Pinpoint the cell where the given text exists, returning its [X, Y] midpoint coordinate. 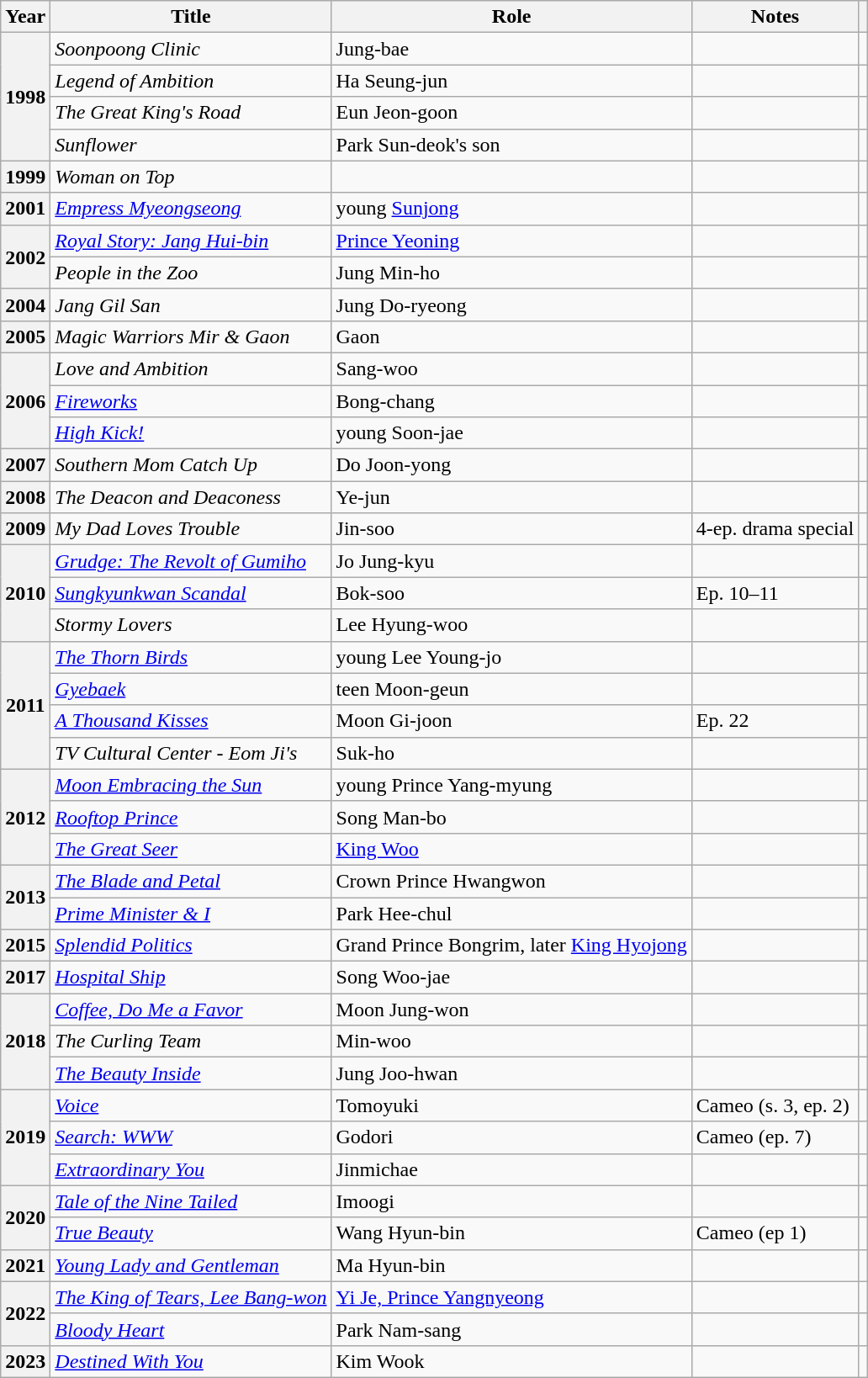
2007 [25, 465]
Song Woo-jae [511, 978]
Sunflower [191, 145]
Song Man-bo [511, 817]
True Beauty [191, 1233]
young Prince Yang-myung [511, 785]
Royal Story: Jang Hui-bin [191, 241]
Park Nam-sang [511, 1329]
teen Moon-geun [511, 689]
Voice [191, 1105]
Wang Hyun-bin [511, 1233]
A Thousand Kisses [191, 721]
The Deacon and Deaconess [191, 497]
2008 [25, 497]
Notes [775, 17]
Jung Min-ho [511, 273]
young Soon-jae [511, 433]
Hospital Ship [191, 978]
Coffee, Do Me a Favor [191, 1010]
2022 [25, 1313]
Jo Jung-kyu [511, 561]
Bong-chang [511, 401]
TV Cultural Center - Eom Ji's [191, 753]
Ep. 10–11 [775, 593]
2023 [25, 1361]
Jang Gil San [191, 305]
Southern Mom Catch Up [191, 465]
2002 [25, 257]
Ma Hyun-bin [511, 1265]
young Sunjong [511, 209]
The Thorn Birds [191, 657]
Jung-bae [511, 49]
Title [191, 17]
1999 [25, 177]
Sang-woo [511, 368]
Crown Prince Hwangwon [511, 881]
young Lee Young-jo [511, 657]
2010 [25, 593]
Cameo (s. 3, ep. 2) [775, 1105]
2018 [25, 1041]
The King of Tears, Lee Bang-won [191, 1297]
The Blade and Petal [191, 881]
2013 [25, 897]
Rooftop Prince [191, 817]
Prince Yeoning [511, 241]
Yi Je, Prince Yangnyeong [511, 1297]
Bok-soo [511, 593]
The Great Seer [191, 849]
2004 [25, 305]
2011 [25, 705]
Year [25, 17]
Suk-ho [511, 753]
Park Hee-chul [511, 913]
Jung Joo-hwan [511, 1073]
My Dad Loves Trouble [191, 529]
Ep. 22 [775, 721]
Do Joon-yong [511, 465]
Young Lady and Gentleman [191, 1265]
2015 [25, 946]
Jinmichae [511, 1169]
The Great King's Road [191, 113]
Destined With You [191, 1361]
Magic Warriors Mir & Gaon [191, 337]
2001 [25, 209]
People in the Zoo [191, 273]
Park Sun-deok's son [511, 145]
4-ep. drama special [775, 529]
Lee Hyung-woo [511, 625]
Gyebaek [191, 689]
2017 [25, 978]
1998 [25, 97]
Empress Myeongseong [191, 209]
Gaon [511, 337]
2021 [25, 1265]
Tale of the Nine Tailed [191, 1201]
Kim Wook [511, 1361]
Sungkyunkwan Scandal [191, 593]
Tomoyuki [511, 1105]
Eun Jeon-goon [511, 113]
Min-woo [511, 1041]
Fireworks [191, 401]
Soonpoong Clinic [191, 49]
Imoogi [511, 1201]
Jung Do-ryeong [511, 305]
Extraordinary You [191, 1169]
Cameo (ep 1) [775, 1233]
Search: WWW [191, 1137]
2012 [25, 817]
Cameo (ep. 7) [775, 1137]
The Curling Team [191, 1041]
Ye-jun [511, 497]
High Kick! [191, 433]
The Beauty Inside [191, 1073]
Grudge: The Revolt of Gumiho [191, 561]
Love and Ambition [191, 368]
Stormy Lovers [191, 625]
2020 [25, 1217]
Grand Prince Bongrim, later King Hyojong [511, 946]
Bloody Heart [191, 1329]
King Woo [511, 849]
2006 [25, 400]
Moon Jung-won [511, 1010]
Prime Minister & I [191, 913]
Ha Seung-jun [511, 81]
Moon Embracing the Sun [191, 785]
Legend of Ambition [191, 81]
Role [511, 17]
Splendid Politics [191, 946]
2005 [25, 337]
Moon Gi-joon [511, 721]
2019 [25, 1137]
Woman on Top [191, 177]
Jin-soo [511, 529]
2009 [25, 529]
Godori [511, 1137]
